Provide the (x, y) coordinate of the cell's center where the given text is located.  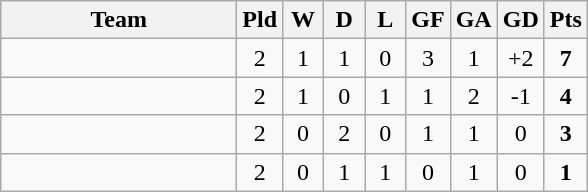
W (304, 20)
4 (566, 96)
GA (474, 20)
Pld (260, 20)
-1 (520, 96)
L (386, 20)
Pts (566, 20)
D (344, 20)
+2 (520, 58)
7 (566, 58)
Team (119, 20)
GF (428, 20)
GD (520, 20)
